Find where the given text appears and provide that cell's center as [X, Y] coordinate. 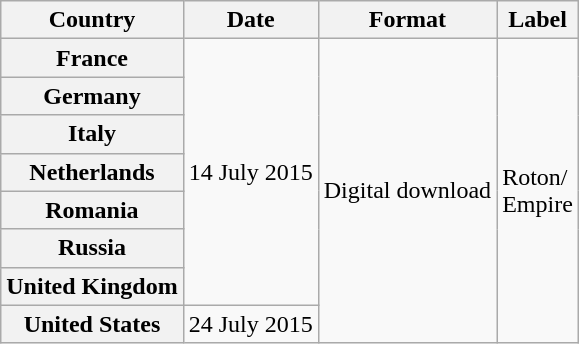
14 July 2015 [250, 172]
Label [538, 20]
France [92, 58]
Date [250, 20]
Romania [92, 210]
Netherlands [92, 172]
United Kingdom [92, 286]
Country [92, 20]
Germany [92, 96]
Format [407, 20]
24 July 2015 [250, 324]
Russia [92, 248]
United States [92, 324]
Italy [92, 134]
Digital download [407, 191]
Roton/Empire [538, 191]
